Detect which cell encompasses the target text, then output its [x, y] center coordinate. 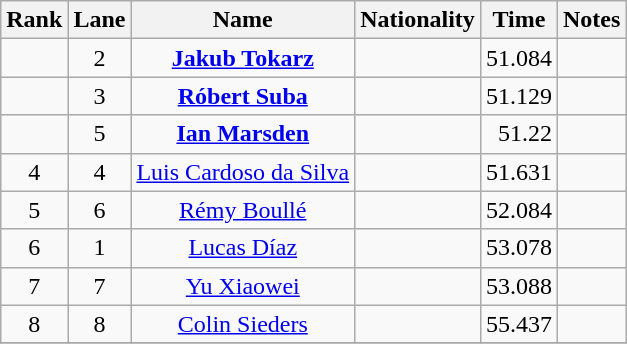
Name [243, 20]
Rémy Boullé [243, 210]
53.088 [518, 286]
3 [100, 96]
2 [100, 58]
Colin Sieders [243, 324]
Rank [34, 20]
Lucas Díaz [243, 248]
52.084 [518, 210]
51.631 [518, 172]
51.084 [518, 58]
Yu Xiaowei [243, 286]
Time [518, 20]
Ian Marsden [243, 134]
51.129 [518, 96]
Lane [100, 20]
Notes [591, 20]
51.22 [518, 134]
Luis Cardoso da Silva [243, 172]
55.437 [518, 324]
Jakub Tokarz [243, 58]
Róbert Suba [243, 96]
1 [100, 248]
53.078 [518, 248]
Nationality [418, 20]
